Return the [x, y] coordinate for the center point of the cell that contains the specified text.  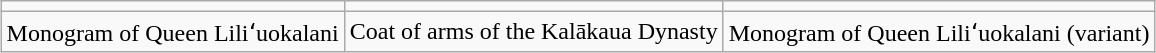
Monogram of Queen Liliʻuokalani [172, 32]
Coat of arms of the Kalākaua Dynasty [534, 32]
Monogram of Queen Liliʻuokalani (variant) [939, 32]
